Scan for the cell matching the given text and deliver its (x, y) coordinate at center. 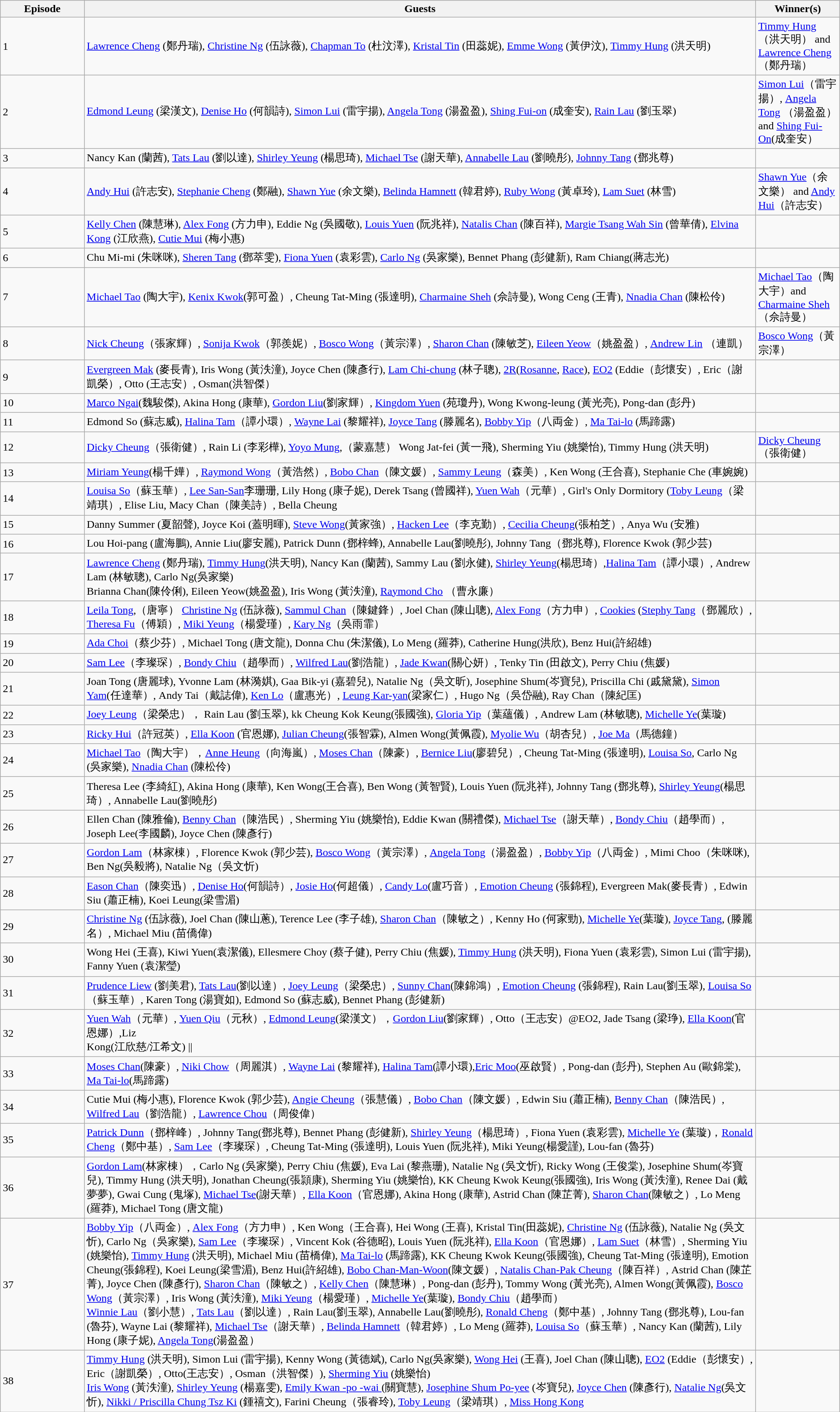
27 (42, 860)
28 (42, 893)
10 (42, 403)
31 (42, 993)
Timmy Hung（洪天明） and Lawrence Cheng（鄭丹瑞） (798, 46)
32 (42, 1033)
15 (42, 525)
Simon Lui（雷宇揚）, Angela Tong （湯盈盈）and Shing Fui-On(成奎安） (798, 112)
Nancy Kan (蘭茜), Tats Lau (劉以達), Shirley Yeung (楊思琦), Michael Tse (謝天華), Annabelle Lau (劉曉彤), Johnny Tang (鄧兆尊) (420, 158)
23 (42, 734)
12 (42, 447)
Gordon Lam（林家棟）, Florence Kwok (郭少芸), Bosco Wong（黃宗澤）, Angela Tong（湯盈盈）, Bobby Yip（八両金）, Mimi Choo（朱咪咪), Ben Ng(吳毅將), Natalie Ng（吳文忻) (420, 860)
Wong Hei (王喜), Kiwi Yuen(袁潔儀), Ellesmere Choy (蔡子健), Perry Chiu (焦媛), Timmy Hung (洪天明), Fiona Yuen (袁彩雲), Simon Lui (雷宇揚), Fanny Yuen (袁潔瑩) (420, 960)
1 (42, 46)
Nick Cheung（張家輝）, Sonija Kwok（郭羨妮）, Bosco Wong（黃宗澤）, Sharon Chan (陳敏芝), Eileen Yeow（姚盈盈）, Andrew Lin （連凱） (420, 343)
Michael Tao (陶大宇), Kenix Kwok(郭可盈）, Cheung Tat-Ming (張達明), Charmaine Sheh (佘詩曼), Wong Ceng (王青), Nnadia Chan (陳松伶) (420, 297)
16 (42, 544)
Episode (42, 9)
26 (42, 827)
Moses Chan(陳豪）, Niki Chow（周麗淇）, Wayne Lai (黎耀祥), Halina Tam(譚小環),Eric Moo(巫啟賢）, Pong-dan (彭丹), Stephen Au (歐錦棠), Ma Tai-lo(馬蹄露) (420, 1074)
Evergreen Mak (麥長青), Iris Wong (黃泆潼), Joyce Chen (陳彥行), Lam Chi-chung (林子聰), 2R(Rosanne, Race), EO2 (Eddie（彭懷安）, Eric（謝凱榮）, Otto (王志安）, Osman(洪智傑） (420, 377)
35 (42, 1140)
Miriam Yeung(楊千嬅）, Raymond Wong（黃浩然）, Bobo Chan（陳文媛）, Sammy Leung（森美）, Ken Wong (王合喜), Stephanie Che (車婉婉) (420, 472)
38 (42, 1381)
Shawn Yue（余文樂） and Andy Hui（許志安） (798, 192)
Dicky Cheung（張衛健）, Rain Li (李彩樺), Yoyo Mung,（蒙嘉慧） Wong Jat-fei (黃一飛), Sherming Yiu (姚樂怡), Timmy Hung (洪天明) (420, 447)
Ada Choi（蔡少芬）, Michael Tong (唐文龍), Donna Chu (朱潔儀), Lo Meng (羅莽), Catherine Hung(洪欣), Benz Hui(許紹雄) (420, 644)
Edmond Leung (梁漢文), Denise Ho (何韻詩), Simon Lui (雷宇揚), Angela Tong (湯盈盈), Shing Fui-on (成奎安), Rain Lau (劉玉翠) (420, 112)
4 (42, 192)
Ricky Hui（許冠英）, Ella Koon (官恩娜), Julian Cheung(張智霖), Almen Wong(黃佩霞), Myolie Wu（胡杏兒）, Joe Ma（馬德鐘） (420, 734)
33 (42, 1074)
Danny Summer (夏韶聲), Joyce Koi (蓋明暉), Steve Wong(黃家強）, Hacken Lee（李克勤）, Cecilia Cheung(張柏芝）, Anya Wu (安雅) (420, 525)
3 (42, 158)
14 (42, 499)
22 (42, 715)
24 (42, 760)
Winner(s) (798, 9)
25 (42, 794)
2 (42, 112)
Sam Lee（李璨琛）, Bondy Chiu（趙學而）, Wilfred Lau(劉浩龍）, Jade Kwan(關心妍）, Tenky Tin (田啟文), Perry Chiu (焦媛) (420, 662)
5 (42, 232)
Theresa Lee (李綺紅), Akina Hong (康華), Ken Wong(王合喜), Ben Wong (黃智賢), Louis Yuen (阮兆祥), Johnny Tang (鄧兆尊), Shirley Yeung(楊思琦）, Annabelle Lau(劉曉彤) (420, 794)
34 (42, 1107)
Guests (420, 9)
20 (42, 662)
Michael Tao（陶大宇）and Charmaine Sheh（佘詩曼） (798, 297)
Yuen Wah（元華）, Yuen Qiu（元秋）, Edmond Leung(梁漢文），Gordon Liu(劉家輝）, Otto（王志安）@EO2, Jade Tsang (梁琤), Ella Koon(官恩娜）,LizKong(江欣慈/江希文) || (420, 1033)
Michael Tao（陶大宇），Anne Heung（向海嵐）, Moses Chan（陳豪）, Bernice Liu(廖碧兒）, Cheung Tat-Ming (張達明), Louisa So, Carlo Ng (吳家樂), Nnadia Chan (陳松伶) (420, 760)
Lou Hoi-pang (盧海鵬), Annie Liu(廖安麗), Patrick Dunn (鄧梓蜂), Annabelle Lau(劉曉彤), Johnny Tang（鄧兆尊), Florence Kwok (郭少芸) (420, 544)
29 (42, 926)
Marco Ngai(魏駿傑), Akina Hong (康華), Gordon Liu(劉家輝）, Kingdom Yuen (苑瓊丹), Wong Kwong-leung (黃光亮), Pong-dan (彭丹) (420, 403)
Christine Ng (伍詠薇), Joel Chan (陳山蔥), Terence Lee (李子雄), Sharon Chan（陳敏之）, Kenny Ho (何家勁), Michelle Ye(葉璇), Joyce Tang, (滕麗名）, Michael Miu (苗僑偉) (420, 926)
11 (42, 422)
6 (42, 258)
Cutie Mui (梅小惠), Florence Kwok (郭少芸), Angie Cheung（張慧儀）, Bobo Chan（陳文媛）, Edwin Siu (蕭正楠), Benny Chan（陳浩民）, Wilfred Lau（劉浩龍）, Lawrence Chou（周俊偉） (420, 1107)
Eason Chan（陳奕迅）, Denise Ho(何韻詩）, Josie Ho(何超儀）, Candy Lo(盧巧音）, Emotion Cheung (張錦程), Evergreen Mak(麥長青）, Edwin Siu (蕭正楠), Koei Leung(梁雪湄) (420, 893)
Joey Leung（梁榮忠）， Rain Lau (劉玉翠), kk Cheung Kok Keung(張國強), Gloria Yip（葉蘊儀）, Andrew Lam (林敏聰), Michelle Ye(葉璇) (420, 715)
8 (42, 343)
Lawrence Cheng (鄭丹瑞), Christine Ng (伍詠薇), Chapman To (杜汶澤), Kristal Tin (田蕊妮), Emme Wong (黃伊汶), Timmy Hung (洪天明) (420, 46)
37 (42, 1285)
7 (42, 297)
Chu Mi-mi (朱咪咪), Sheren Tang (鄧萃雯), Fiona Yuen (袁彩雲), Carlo Ng (吳家樂), Bennet Phang (彭健新), Ram Chiang(蔣志光) (420, 258)
19 (42, 644)
17 (42, 577)
30 (42, 960)
Bosco Wong（黃宗澤） (798, 343)
13 (42, 472)
Dicky Cheung（張衛健） (798, 447)
36 (42, 1188)
9 (42, 377)
Ellen Chan (陳雅倫), Benny Chan（陳浩民）, Sherming Yiu (姚樂怡), Eddie Kwan (關禮傑), Michael Tse（謝天華）, Bondy Chiu（趙學而）, Joseph Lee(李國麟), Joyce Chen (陳彥行) (420, 827)
Andy Hui (許志安), Stephanie Cheng (鄭融), Shawn Yue (余文樂), Belinda Hamnett (韓君婷), Ruby Wong (黃卓玲), Lam Suet (林雪) (420, 192)
18 (42, 617)
Edmond So (蘇志威), Halina Tam（譚小環）, Wayne Lai (黎耀祥), Joyce Tang (滕麗名), Bobby Yip（八両金）, Ma Tai-lo (馬蹄露) (420, 422)
21 (42, 689)
